Output the [x, y] coordinate of the center of the cell containing the given text.  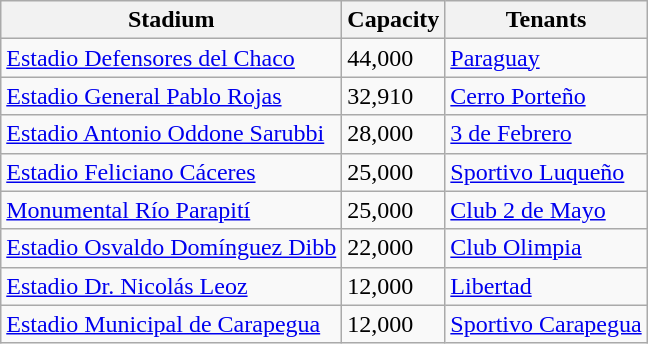
Estadio Antonio Oddone Sarubbi [172, 134]
Estadio Defensores del Chaco [172, 58]
22,000 [394, 248]
Estadio Dr. Nicolás Leoz [172, 286]
Capacity [394, 20]
Club Olimpia [546, 248]
Estadio Municipal de Carapegua [172, 324]
Estadio Feliciano Cáceres [172, 172]
Stadium [172, 20]
Estadio Osvaldo Domínguez Dibb [172, 248]
Club 2 de Mayo [546, 210]
Tenants [546, 20]
Estadio General Pablo Rojas [172, 96]
Cerro Porteño [546, 96]
3 de Febrero [546, 134]
Monumental Río Parapití [172, 210]
Sportivo Luqueño [546, 172]
28,000 [394, 134]
32,910 [394, 96]
Libertad [546, 286]
Sportivo Carapegua [546, 324]
44,000 [394, 58]
Paraguay [546, 58]
